Return the (X, Y) coordinate for the center point of the cell that contains the specified text.  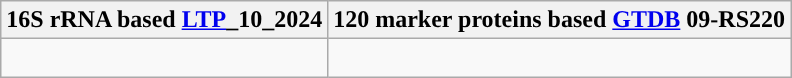
120 marker proteins based GTDB 09-RS220 (560, 20)
16S rRNA based LTP_10_2024 (164, 20)
